For the text-containing cell, return its midpoint in (X, Y) coordinate format. 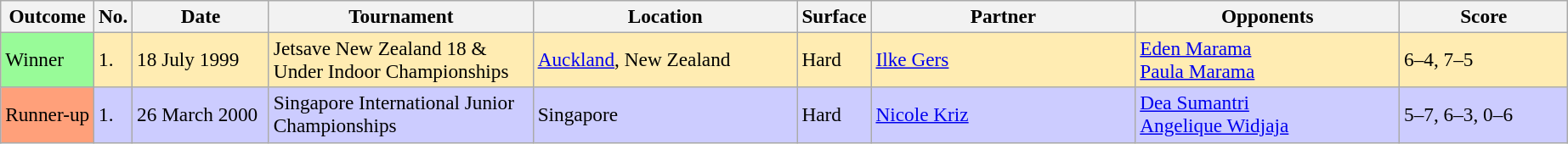
Singapore (665, 115)
Dea Sumantri Angelique Widjaja (1268, 115)
Nicole Kriz (1003, 115)
Jetsave New Zealand 18 & Under Indoor Championships (401, 59)
Surface (835, 16)
Auckland, New Zealand (665, 59)
Tournament (401, 16)
Runner-up (48, 115)
Winner (48, 59)
Ilke Gers (1003, 59)
5–7, 6–3, 0–6 (1484, 115)
26 March 2000 (201, 115)
Location (665, 16)
Outcome (48, 16)
No. (114, 16)
Singapore International Junior Championships (401, 115)
Score (1484, 16)
18 July 1999 (201, 59)
Opponents (1268, 16)
Partner (1003, 16)
Eden Marama Paula Marama (1268, 59)
Date (201, 16)
6–4, 7–5 (1484, 59)
